Determine the (x, y) coordinate at the center of the cell enclosing the given text.  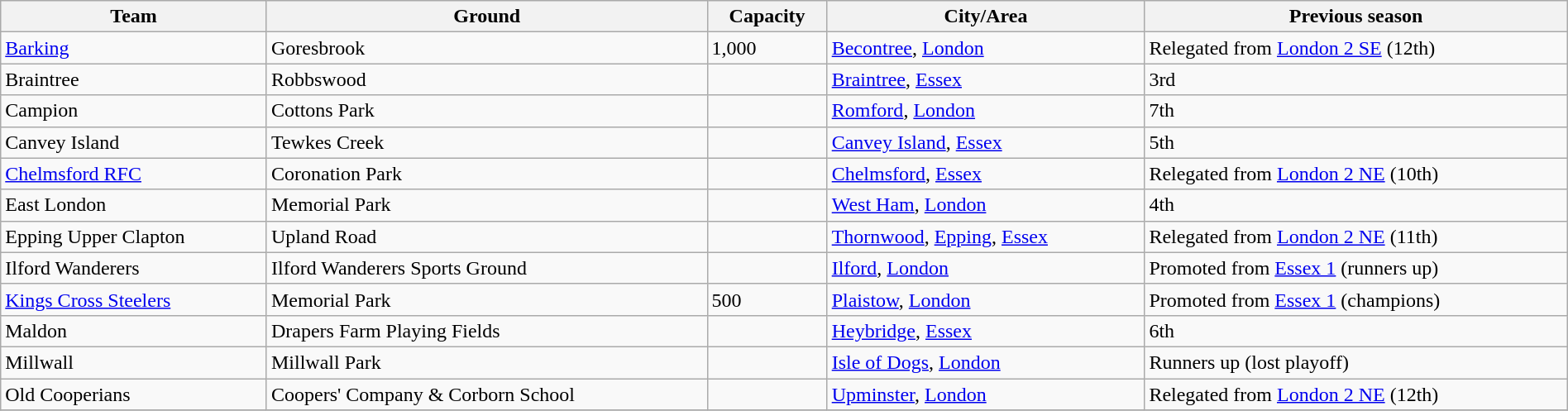
Braintree, Essex (986, 79)
Previous season (1356, 17)
Relegated from London 2 NE (11th) (1356, 237)
1,000 (767, 48)
Maldon (134, 331)
Millwall Park (486, 362)
City/Area (986, 17)
Promoted from Essex 1 (runners up) (1356, 268)
Millwall (134, 362)
Capacity (767, 17)
Braintree (134, 79)
Promoted from Essex 1 (champions) (1356, 299)
Upland Road (486, 237)
Relegated from London 2 NE (12th) (1356, 394)
Tewkes Creek (486, 142)
Relegated from London 2 NE (10th) (1356, 174)
5th (1356, 142)
Thornwood, Epping, Essex (986, 237)
3rd (1356, 79)
Coronation Park (486, 174)
Old Cooperians (134, 394)
Romford, London (986, 111)
Ilford, London (986, 268)
Isle of Dogs, London (986, 362)
Canvey Island, Essex (986, 142)
Epping Upper Clapton (134, 237)
Goresbrook (486, 48)
7th (1356, 111)
Drapers Farm Playing Fields (486, 331)
Kings Cross Steelers (134, 299)
6th (1356, 331)
Ilford Wanderers Sports Ground (486, 268)
Runners up (lost playoff) (1356, 362)
Heybridge, Essex (986, 331)
Robbswood (486, 79)
Plaistow, London (986, 299)
Relegated from London 2 SE (12th) (1356, 48)
Becontree, London (986, 48)
Ilford Wanderers (134, 268)
Upminster, London (986, 394)
Coopers' Company & Corborn School (486, 394)
Campion (134, 111)
4th (1356, 205)
500 (767, 299)
Cottons Park (486, 111)
Barking (134, 48)
East London (134, 205)
Chelmsford RFC (134, 174)
Chelmsford, Essex (986, 174)
Team (134, 17)
Ground (486, 17)
Canvey Island (134, 142)
West Ham, London (986, 205)
